Provide the (x, y) coordinate of the cell's center where the given text is located.  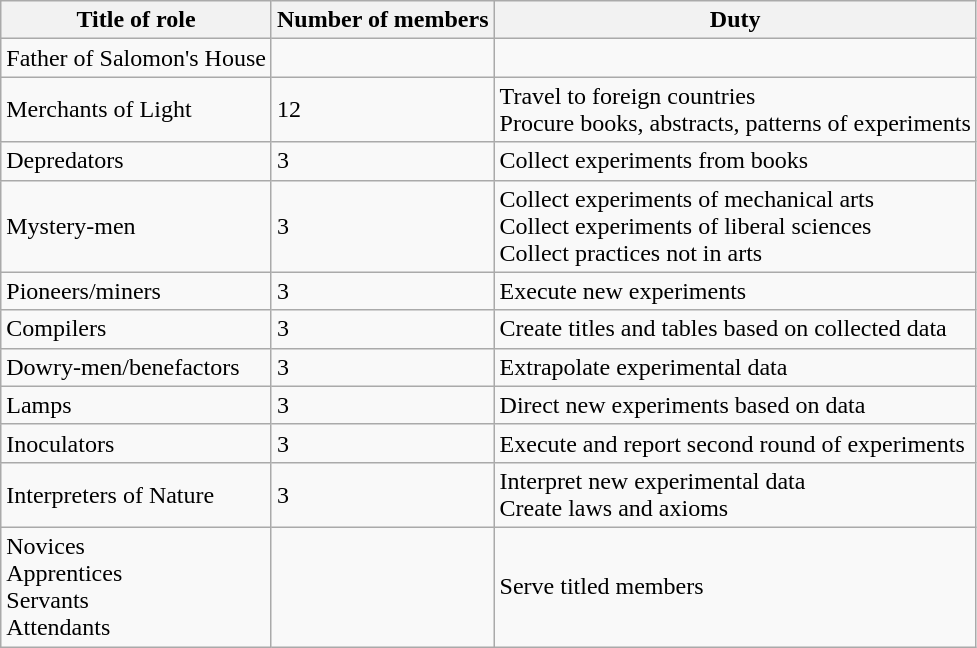
Lamps (136, 405)
Collect experiments from books (735, 161)
Interpreters of Nature (136, 494)
Inoculators (136, 443)
Dowry-men/benefactors (136, 367)
Extrapolate experimental data (735, 367)
Father of Salomon's House (136, 58)
Duty (735, 20)
Execute and report second round of experiments (735, 443)
Direct new experiments based on data (735, 405)
Title of role (136, 20)
Create titles and tables based on collected data (735, 329)
Number of members (382, 20)
Interpret new experimental dataCreate laws and axioms (735, 494)
Depredators (136, 161)
Compilers (136, 329)
Serve titled members (735, 586)
Collect experiments of mechanical artsCollect experiments of liberal sciencesCollect practices not in arts (735, 226)
Travel to foreign countriesProcure books, abstracts, patterns of experiments (735, 110)
NovicesApprenticesServantsAttendants (136, 586)
Pioneers/miners (136, 291)
Merchants of Light (136, 110)
Execute new experiments (735, 291)
Mystery-men (136, 226)
12 (382, 110)
